For the text-containing cell, return its midpoint in [x, y] coordinate format. 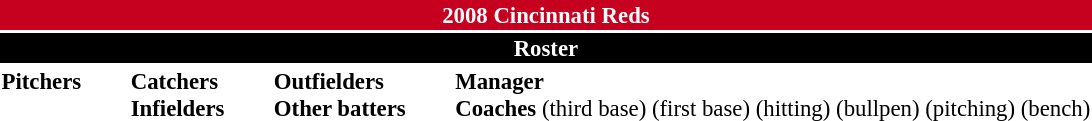
Roster [546, 48]
2008 Cincinnati Reds [546, 15]
